For the text-containing cell, return its midpoint in (X, Y) coordinate format. 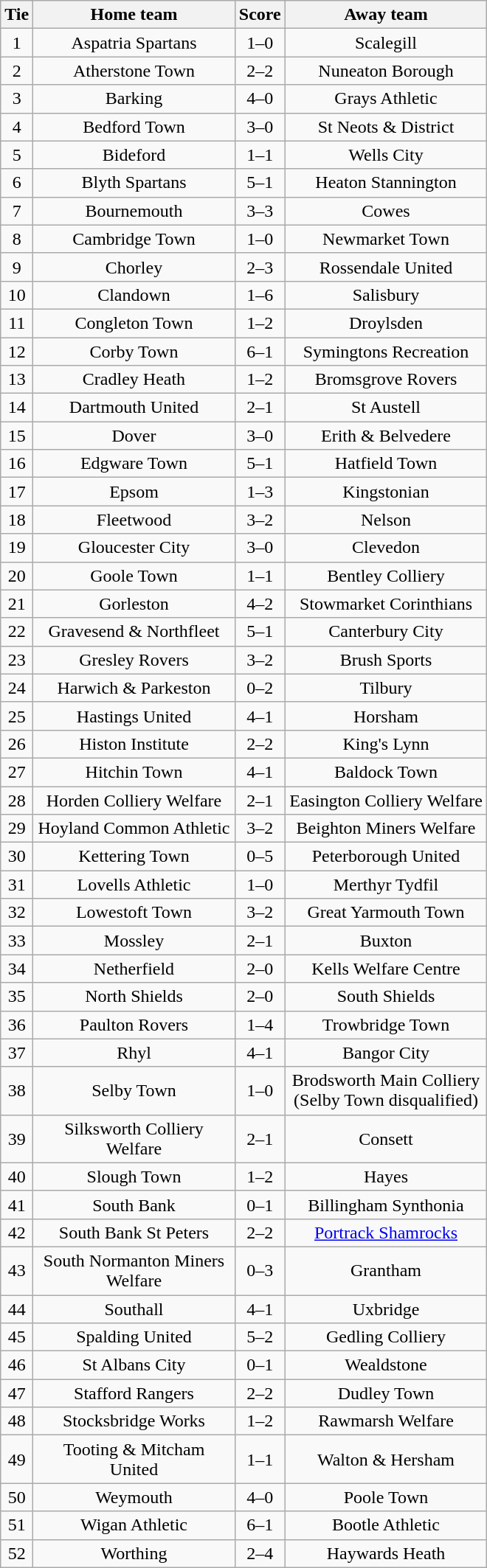
Harwich & Parkeston (134, 688)
Nelson (386, 520)
Worthing (134, 1553)
1–4 (260, 1025)
26 (17, 744)
6 (17, 183)
South Shields (386, 997)
23 (17, 660)
Hoyland Common Athletic (134, 829)
48 (17, 1421)
Lowestoft Town (134, 913)
5 (17, 155)
4 (17, 127)
40 (17, 1177)
18 (17, 520)
Great Yarmouth Town (386, 913)
Brodsworth Main Colliery (Selby Town disqualified) (386, 1091)
St Neots & District (386, 127)
2 (17, 71)
Hatfield Town (386, 464)
51 (17, 1525)
Chorley (134, 267)
Atherstone Town (134, 71)
13 (17, 380)
Cambridge Town (134, 239)
Rhyl (134, 1053)
34 (17, 969)
25 (17, 716)
Kells Welfare Centre (386, 969)
31 (17, 885)
Away team (386, 15)
Gloucester City (134, 548)
Clevedon (386, 548)
South Bank (134, 1205)
Brush Sports (386, 660)
Slough Town (134, 1177)
Dudley Town (386, 1393)
Gorleston (134, 604)
Stocksbridge Works (134, 1421)
Gedling Colliery (386, 1337)
Horsham (386, 716)
4–2 (260, 604)
Walton & Hersham (386, 1460)
42 (17, 1233)
Bentley Colliery (386, 576)
Nuneaton Borough (386, 71)
Dover (134, 436)
Congleton Town (134, 323)
Symingtons Recreation (386, 352)
Selby Town (134, 1091)
South Bank St Peters (134, 1233)
St Albans City (134, 1365)
Grays Athletic (386, 99)
Newmarket Town (386, 239)
Tooting & Mitcham United (134, 1460)
0–5 (260, 857)
32 (17, 913)
Tie (17, 15)
St Austell (386, 408)
Goole Town (134, 576)
19 (17, 548)
Haywards Heath (386, 1553)
Clandown (134, 295)
Baldock Town (386, 772)
49 (17, 1460)
27 (17, 772)
Mossley (134, 941)
17 (17, 492)
2–4 (260, 1553)
Canterbury City (386, 632)
Wigan Athletic (134, 1525)
10 (17, 295)
Fleetwood (134, 520)
Hastings United (134, 716)
Gresley Rovers (134, 660)
3 (17, 99)
35 (17, 997)
Corby Town (134, 352)
28 (17, 800)
Aspatria Spartans (134, 43)
46 (17, 1365)
Silksworth Colliery Welfare (134, 1138)
Bootle Athletic (386, 1525)
Easington Colliery Welfare (386, 800)
45 (17, 1337)
15 (17, 436)
50 (17, 1497)
Merthyr Tydfil (386, 885)
24 (17, 688)
King's Lynn (386, 744)
39 (17, 1138)
44 (17, 1309)
Salisbury (386, 295)
Portrack Shamrocks (386, 1233)
Paulton Rovers (134, 1025)
22 (17, 632)
Cradley Heath (134, 380)
Dartmouth United (134, 408)
Gravesend & Northfleet (134, 632)
5–2 (260, 1337)
1–3 (260, 492)
21 (17, 604)
29 (17, 829)
Lovells Athletic (134, 885)
Kingstonian (386, 492)
Kettering Town (134, 857)
37 (17, 1053)
0–3 (260, 1271)
0–2 (260, 688)
Stafford Rangers (134, 1393)
Poole Town (386, 1497)
33 (17, 941)
Epsom (134, 492)
14 (17, 408)
Wealdstone (386, 1365)
Bedford Town (134, 127)
North Shields (134, 997)
3–3 (260, 211)
47 (17, 1393)
Consett (386, 1138)
Netherfield (134, 969)
Horden Colliery Welfare (134, 800)
8 (17, 239)
Spalding United (134, 1337)
Barking (134, 99)
Hayes (386, 1177)
16 (17, 464)
Rawmarsh Welfare (386, 1421)
52 (17, 1553)
1–6 (260, 295)
Edgware Town (134, 464)
Hitchin Town (134, 772)
Uxbridge (386, 1309)
Erith & Belvedere (386, 436)
Scalegill (386, 43)
Score (260, 15)
12 (17, 352)
30 (17, 857)
Cowes (386, 211)
11 (17, 323)
Southall (134, 1309)
Beighton Miners Welfare (386, 829)
36 (17, 1025)
Rossendale United (386, 267)
Bideford (134, 155)
Bournemouth (134, 211)
7 (17, 211)
Droylsden (386, 323)
20 (17, 576)
41 (17, 1205)
Home team (134, 15)
Trowbridge Town (386, 1025)
Wells City (386, 155)
38 (17, 1091)
Heaton Stannington (386, 183)
2–3 (260, 267)
Weymouth (134, 1497)
9 (17, 267)
Stowmarket Corinthians (386, 604)
Bromsgrove Rovers (386, 380)
Peterborough United (386, 857)
South Normanton Miners Welfare (134, 1271)
Billingham Synthonia (386, 1205)
Grantham (386, 1271)
43 (17, 1271)
Buxton (386, 941)
Blyth Spartans (134, 183)
Tilbury (386, 688)
Histon Institute (134, 744)
Bangor City (386, 1053)
1 (17, 43)
